Determine the [X, Y] coordinate at the center of the cell enclosing the given text.  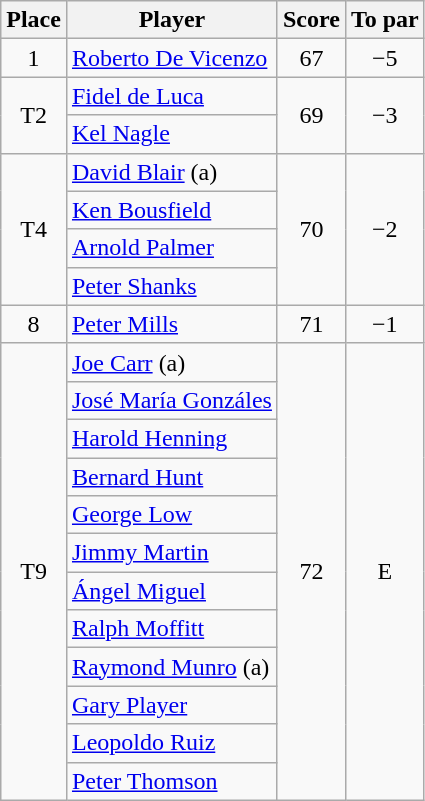
To par [384, 20]
Joe Carr (a) [172, 362]
Peter Shanks [172, 286]
Ken Bousfield [172, 210]
E [384, 572]
Fidel de Luca [172, 96]
8 [34, 324]
Gary Player [172, 705]
−2 [384, 229]
71 [311, 324]
1 [34, 58]
Arnold Palmer [172, 248]
T9 [34, 572]
72 [311, 572]
Raymond Munro (a) [172, 667]
José María Gonzáles [172, 400]
David Blair (a) [172, 172]
Peter Mills [172, 324]
Peter Thomson [172, 781]
Jimmy Martin [172, 553]
Harold Henning [172, 438]
Ralph Moffitt [172, 629]
Roberto De Vicenzo [172, 58]
−5 [384, 58]
69 [311, 115]
Kel Nagle [172, 134]
Bernard Hunt [172, 477]
−1 [384, 324]
George Low [172, 515]
T4 [34, 229]
Ángel Miguel [172, 591]
−3 [384, 115]
T2 [34, 115]
Place [34, 20]
70 [311, 229]
Player [172, 20]
67 [311, 58]
Leopoldo Ruiz [172, 743]
Score [311, 20]
